From the cell containing the given text, extract its center point as [X, Y] coordinate. 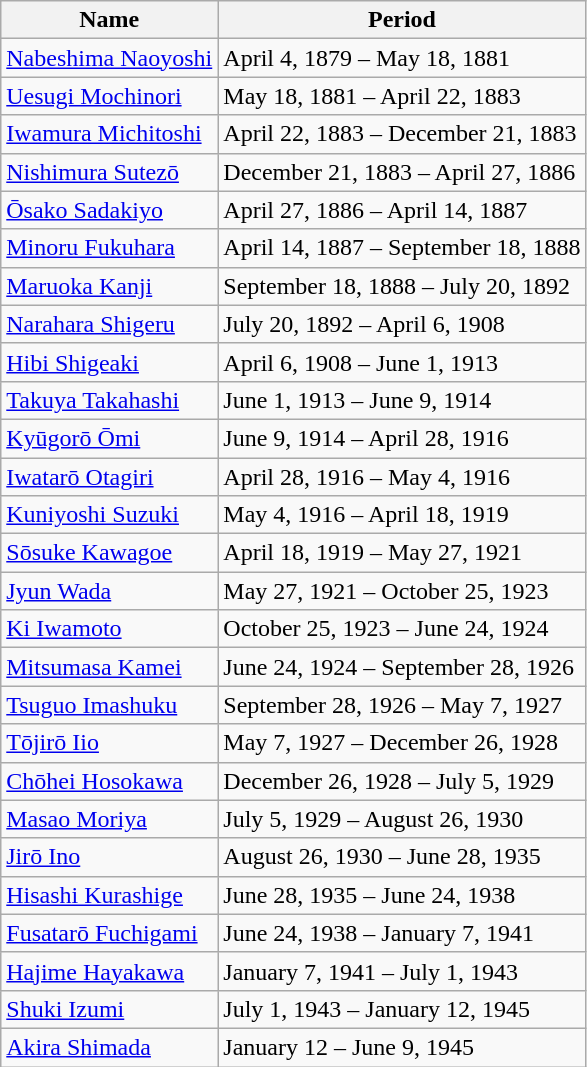
Jyun Wada [110, 591]
Maruoka Kanji [110, 286]
July 20, 1892 – April 6, 1908 [402, 324]
Iwatarō Otagiri [110, 477]
April 6, 1908 – June 1, 1913 [402, 362]
Iwamura Michitoshi [110, 134]
Mitsumasa Kamei [110, 667]
December 21, 1883 – April 27, 1886 [402, 172]
May 27, 1921 – October 25, 1923 [402, 591]
Kyūgorō Ōmi [110, 438]
Name [110, 20]
Chōhei Hosokawa [110, 781]
Narahara Shigeru [110, 324]
July 1, 1943 – January 12, 1945 [402, 1009]
April 14, 1887 – September 18, 1888 [402, 248]
May 4, 1916 – April 18, 1919 [402, 515]
January 7, 1941 – July 1, 1943 [402, 971]
October 25, 1923 – June 24, 1924 [402, 629]
June 1, 1913 – June 9, 1914 [402, 400]
July 5, 1929 – August 26, 1930 [402, 819]
April 22, 1883 – December 21, 1883 [402, 134]
Tsuguo Imashuku [110, 705]
Ōsako Sadakiyo [110, 210]
June 28, 1935 – June 24, 1938 [402, 895]
December 26, 1928 – July 5, 1929 [402, 781]
June 9, 1914 – April 28, 1916 [402, 438]
April 18, 1919 – May 27, 1921 [402, 553]
Ki Iwamoto [110, 629]
June 24, 1938 – January 7, 1941 [402, 933]
September 18, 1888 – July 20, 1892 [402, 286]
April 28, 1916 – May 4, 1916 [402, 477]
Fusatarō Fuchigami [110, 933]
April 27, 1886 – April 14, 1887 [402, 210]
January 12 – June 9, 1945 [402, 1047]
Minoru Fukuhara [110, 248]
Sōsuke Kawagoe [110, 553]
August 26, 1930 – June 28, 1935 [402, 857]
Takuya Takahashi [110, 400]
Akira Shimada [110, 1047]
Period [402, 20]
Nishimura Sutezō [110, 172]
May 18, 1881 – April 22, 1883 [402, 96]
Jirō Ino [110, 857]
Hisashi Kurashige [110, 895]
Tōjirō Iio [110, 743]
Masao Moriya [110, 819]
June 24, 1924 – September 28, 1926 [402, 667]
Uesugi Mochinori [110, 96]
September 28, 1926 – May 7, 1927 [402, 705]
Hibi Shigeaki [110, 362]
May 7, 1927 – December 26, 1928 [402, 743]
April 4, 1879 – May 18, 1881 [402, 58]
Nabeshima Naoyoshi [110, 58]
Shuki Izumi [110, 1009]
Hajime Hayakawa [110, 971]
Kuniyoshi Suzuki [110, 515]
